Search for the cell housing the specified text and yield its [x, y] center coordinate. 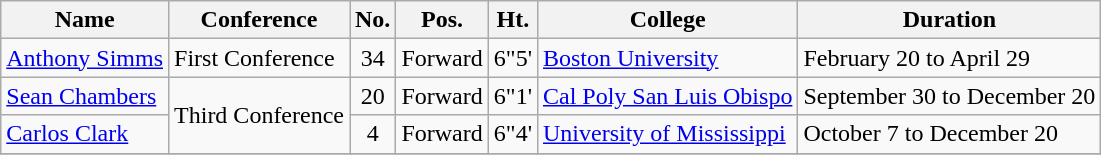
September 30 to December 20 [950, 96]
Ht. [512, 20]
Conference [260, 20]
February 20 to April 29 [950, 58]
College [667, 20]
Carlos Clark [85, 134]
20 [373, 96]
Duration [950, 20]
Sean Chambers [85, 96]
First Conference [260, 58]
4 [373, 134]
6"5' [512, 58]
Third Conference [260, 115]
Anthony Simms [85, 58]
No. [373, 20]
Pos. [442, 20]
University of Mississippi [667, 134]
Name [85, 20]
6"1' [512, 96]
Cal Poly San Luis Obispo [667, 96]
6"4' [512, 134]
Boston University [667, 58]
October 7 to December 20 [950, 134]
34 [373, 58]
